Locate the cell with the specified text and output its [x, y] center coordinate. 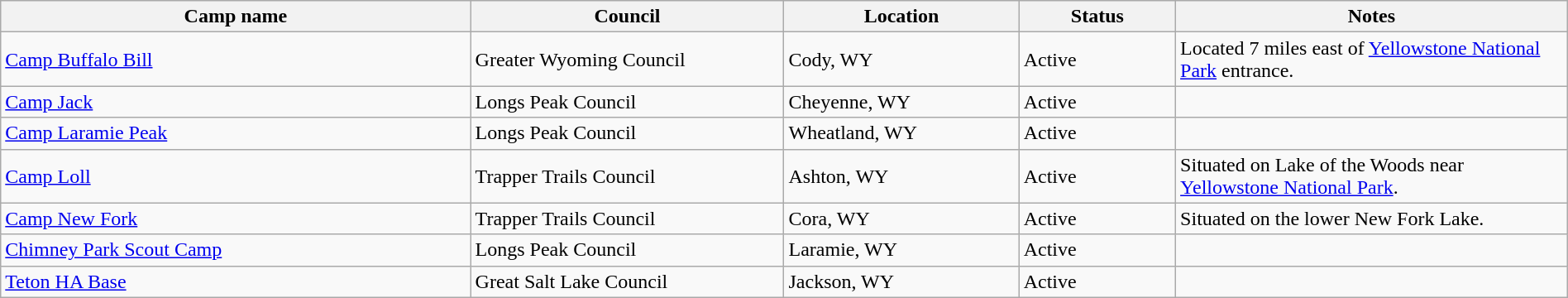
Laramie, WY [901, 250]
Status [1097, 17]
Camp Loll [236, 175]
Location [901, 17]
Jackson, WY [901, 281]
Teton HA Base [236, 281]
Camp New Fork [236, 219]
Camp name [236, 17]
Camp Buffalo Bill [236, 60]
Ashton, WY [901, 175]
Greater Wyoming Council [627, 60]
Wheatland, WY [901, 133]
Situated on the lower New Fork Lake. [1372, 219]
Great Salt Lake Council [627, 281]
Chimney Park Scout Camp [236, 250]
Camp Jack [236, 102]
Cora, WY [901, 219]
Council [627, 17]
Located 7 miles east of Yellowstone National Park entrance. [1372, 60]
Camp Laramie Peak [236, 133]
Cody, WY [901, 60]
Cheyenne, WY [901, 102]
Situated on Lake of the Woods near Yellowstone National Park. [1372, 175]
Notes [1372, 17]
